For the text-containing cell, return its midpoint in (X, Y) coordinate format. 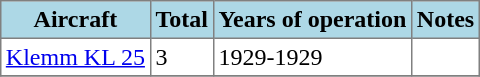
Years of operation (312, 20)
3 (182, 57)
Aircraft (76, 20)
Notes (446, 20)
Klemm KL 25 (76, 57)
1929-1929 (312, 57)
Total (182, 20)
